Identify which cell holds the provided text, then report its [x, y] central coordinate. 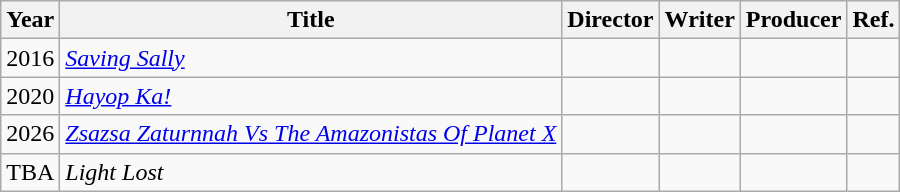
Saving Sally [311, 58]
Hayop Ka! [311, 96]
2016 [30, 58]
Writer [700, 20]
Light Lost [311, 172]
TBA [30, 172]
Ref. [874, 20]
Year [30, 20]
2020 [30, 96]
Zsazsa Zaturnnah Vs The Amazonistas Of Planet X [311, 134]
Title [311, 20]
Producer [794, 20]
2026 [30, 134]
Director [610, 20]
